Provide the (X, Y) coordinate of the cell's center where the given text is located.  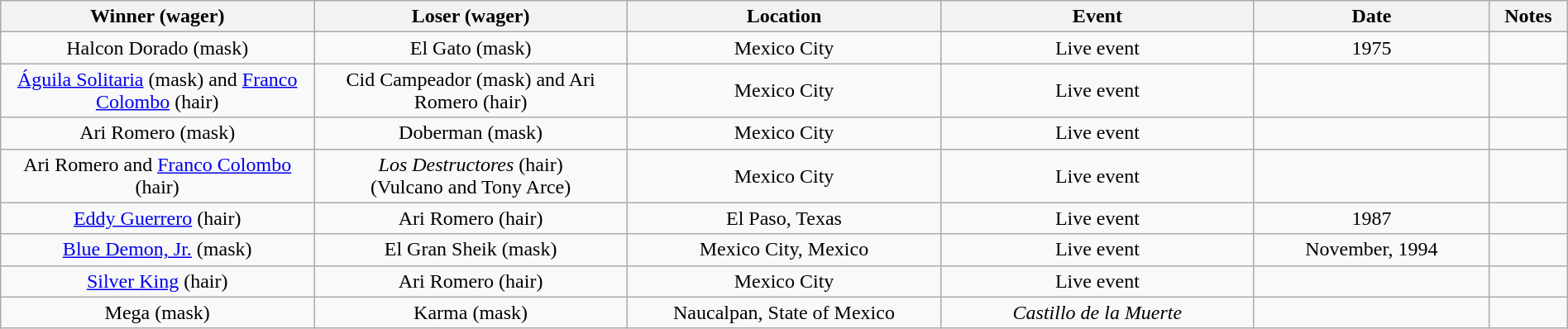
Eddy Guerrero (hair) (157, 218)
Mega (mask) (157, 312)
Date (1371, 17)
Los Destructores (hair)(Vulcano and Tony Arce) (471, 175)
Silver King (hair) (157, 281)
El Paso, Texas (784, 218)
El Gran Sheik (mask) (471, 250)
Águila Solitaria (mask) and Franco Colombo (hair) (157, 91)
Notes (1528, 17)
Doberman (mask) (471, 133)
Castillo de la Muerte (1097, 312)
Loser (wager) (471, 17)
Cid Campeador (mask) and Ari Romero (hair) (471, 91)
Winner (wager) (157, 17)
November, 1994 (1371, 250)
Naucalpan, State of Mexico (784, 312)
1987 (1371, 218)
Blue Demon, Jr. (mask) (157, 250)
Ari Romero and Franco Colombo (hair) (157, 175)
Karma (mask) (471, 312)
Event (1097, 17)
Location (784, 17)
El Gato (mask) (471, 48)
1975 (1371, 48)
Mexico City, Mexico (784, 250)
Ari Romero (mask) (157, 133)
Halcon Dorado (mask) (157, 48)
